Pinpoint the cell where the given text exists, returning its (x, y) midpoint coordinate. 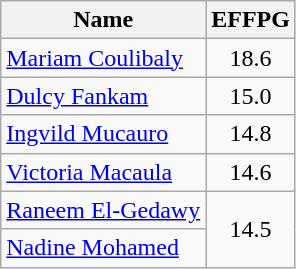
15.0 (251, 96)
14.8 (251, 134)
Dulcy Fankam (104, 96)
18.6 (251, 58)
Victoria Macaula (104, 172)
Nadine Mohamed (104, 248)
14.5 (251, 229)
Raneem El-Gedawy (104, 210)
Name (104, 20)
Mariam Coulibaly (104, 58)
EFFPG (251, 20)
14.6 (251, 172)
Ingvild Mucauro (104, 134)
